Capture the cell that displays the provided text and extract its (X, Y) central coordinate. 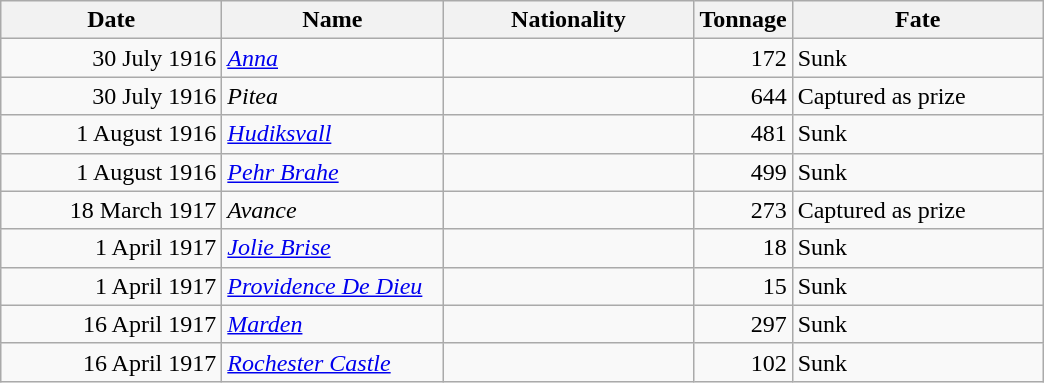
Name (332, 20)
Fate (918, 20)
Avance (332, 210)
499 (743, 172)
18 (743, 248)
Date (112, 20)
Pehr Brahe (332, 172)
481 (743, 134)
Anna (332, 58)
102 (743, 362)
273 (743, 210)
15 (743, 286)
Providence De Dieu (332, 286)
Marden (332, 324)
Jolie Brise (332, 248)
18 March 1917 (112, 210)
Hudiksvall (332, 134)
Pitea (332, 96)
297 (743, 324)
644 (743, 96)
Tonnage (743, 20)
172 (743, 58)
Nationality (568, 20)
Rochester Castle (332, 362)
